Locate the cell with the specified text and output its (x, y) center coordinate. 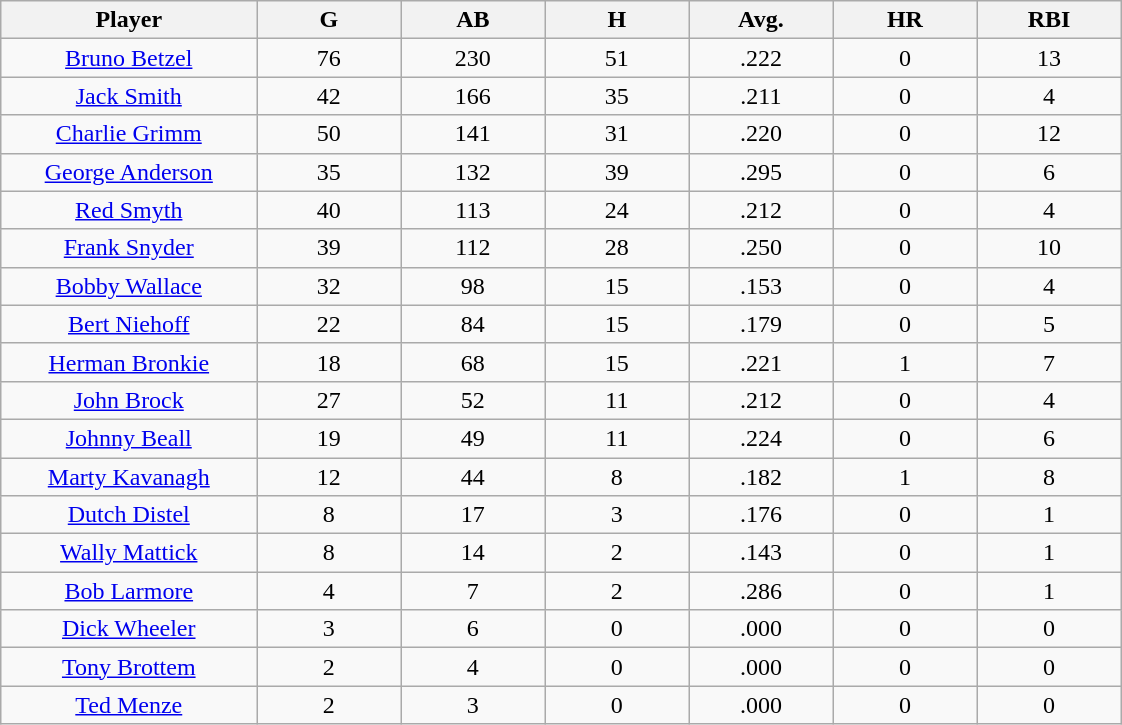
Frank Snyder (129, 248)
.295 (761, 172)
G (329, 20)
Wally Mattick (129, 553)
John Brock (129, 400)
Marty Kavanagh (129, 477)
AB (473, 20)
50 (329, 134)
Tony Brottem (129, 667)
51 (617, 58)
HR (905, 20)
18 (329, 362)
42 (329, 96)
.176 (761, 515)
Bruno Betzel (129, 58)
141 (473, 134)
28 (617, 248)
.221 (761, 362)
George Anderson (129, 172)
112 (473, 248)
Red Smyth (129, 210)
98 (473, 286)
76 (329, 58)
Jack Smith (129, 96)
H (617, 20)
17 (473, 515)
27 (329, 400)
.182 (761, 477)
132 (473, 172)
Bert Niehoff (129, 324)
Johnny Beall (129, 438)
Herman Bronkie (129, 362)
.211 (761, 96)
14 (473, 553)
52 (473, 400)
49 (473, 438)
31 (617, 134)
44 (473, 477)
Charlie Grimm (129, 134)
.250 (761, 248)
.286 (761, 591)
Dutch Distel (129, 515)
Ted Menze (129, 705)
10 (1049, 248)
40 (329, 210)
.179 (761, 324)
.153 (761, 286)
113 (473, 210)
.220 (761, 134)
.224 (761, 438)
19 (329, 438)
Dick Wheeler (129, 629)
13 (1049, 58)
.143 (761, 553)
5 (1049, 324)
22 (329, 324)
RBI (1049, 20)
.222 (761, 58)
Avg. (761, 20)
Bobby Wallace (129, 286)
Bob Larmore (129, 591)
24 (617, 210)
Player (129, 20)
68 (473, 362)
166 (473, 96)
32 (329, 286)
230 (473, 58)
84 (473, 324)
